Detect which cell encompasses the target text, then output its (x, y) center coordinate. 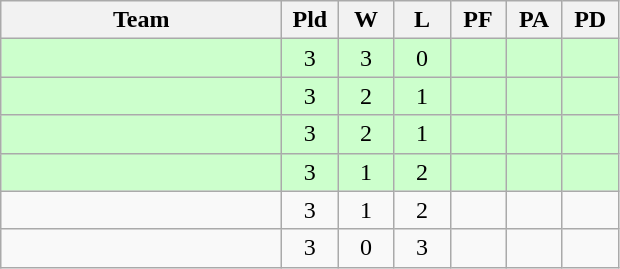
PA (534, 20)
PD (590, 20)
Team (142, 20)
Pld (310, 20)
W (366, 20)
L (422, 20)
PF (478, 20)
